Identify which cell holds the provided text, then report its [x, y] central coordinate. 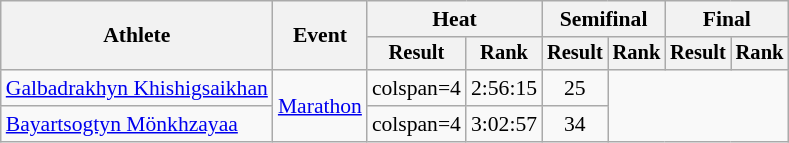
Heat [454, 19]
Semifinal [604, 19]
Marathon [320, 106]
3:02:57 [504, 124]
Galbadrakhyn Khishigsaikhan [137, 88]
Event [320, 36]
34 [575, 124]
2:56:15 [504, 88]
Athlete [137, 36]
25 [575, 88]
Bayartsogtyn Mönkhzayaa [137, 124]
Final [726, 19]
